Output the (x, y) coordinate of the center of the cell containing the given text.  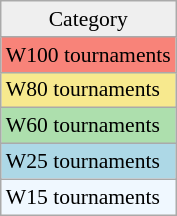
W80 tournaments (88, 90)
W100 tournaments (88, 55)
W60 tournaments (88, 126)
W25 tournaments (88, 162)
W15 tournaments (88, 197)
Category (88, 19)
